Return the [x, y] coordinate for the center point of the cell that contains the specified text.  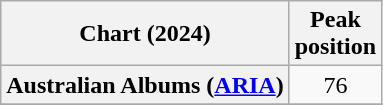
Australian Albums (ARIA) [145, 85]
Chart (2024) [145, 34]
76 [335, 85]
Peakposition [335, 34]
